Pinpoint the cell where the given text exists, returning its (X, Y) midpoint coordinate. 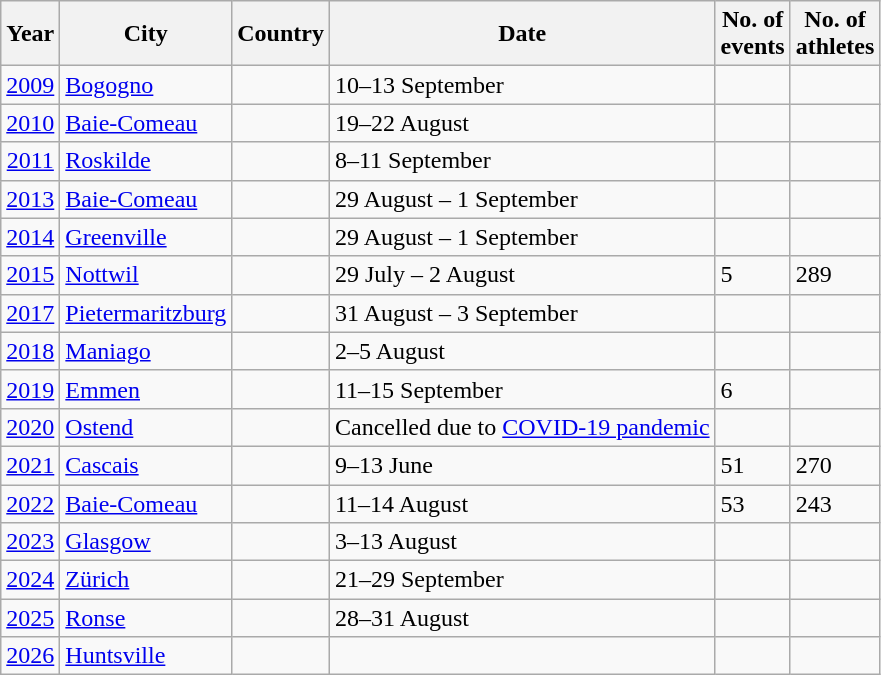
51 (752, 465)
Pietermaritzburg (146, 313)
City (146, 34)
270 (835, 465)
Huntsville (146, 656)
2014 (30, 237)
2024 (30, 580)
No. ofathletes (835, 34)
2026 (30, 656)
Glasgow (146, 542)
11–14 August (522, 503)
2009 (30, 85)
2013 (30, 199)
289 (835, 275)
Roskilde (146, 161)
19–22 August (522, 123)
2025 (30, 618)
Cancelled due to COVID-19 pandemic (522, 427)
2021 (30, 465)
Greenville (146, 237)
31 August – 3 September (522, 313)
29 July – 2 August (522, 275)
No. of events (752, 34)
Ostend (146, 427)
Zürich (146, 580)
8–11 September (522, 161)
2011 (30, 161)
2017 (30, 313)
9–13 June (522, 465)
Date (522, 34)
2015 (30, 275)
Cascais (146, 465)
2–5 August (522, 351)
2022 (30, 503)
2023 (30, 542)
Emmen (146, 389)
2018 (30, 351)
2020 (30, 427)
2010 (30, 123)
11–15 September (522, 389)
Country (281, 34)
Nottwil (146, 275)
Maniago (146, 351)
53 (752, 503)
3–13 August (522, 542)
5 (752, 275)
Year (30, 34)
2019 (30, 389)
243 (835, 503)
10–13 September (522, 85)
28–31 August (522, 618)
Bogogno (146, 85)
Ronse (146, 618)
21–29 September (522, 580)
6 (752, 389)
